Identify which cell holds the provided text, then report its [x, y] central coordinate. 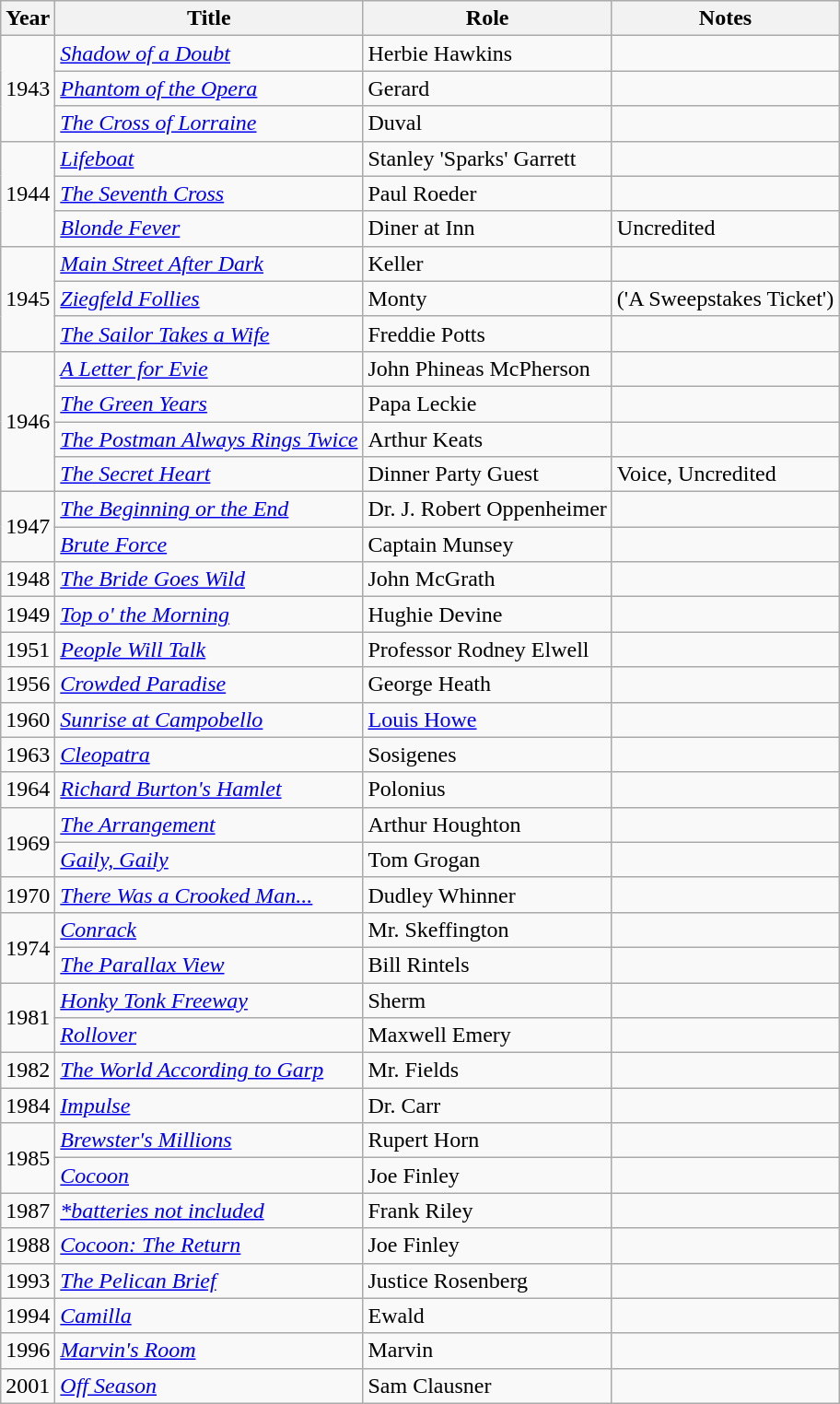
The Green Years [209, 404]
Main Street After Dark [209, 263]
Duval [487, 123]
Hughie Devine [487, 614]
Ewald [487, 1316]
Sosigenes [487, 755]
1996 [28, 1351]
Brewster's Millions [209, 1141]
Gaily, Gaily [209, 860]
The Bride Goes Wild [209, 579]
Tom Grogan [487, 860]
Sunrise at Campobello [209, 720]
1964 [28, 790]
Sam Clausner [487, 1386]
People Will Talk [209, 649]
Shadow of a Doubt [209, 53]
Arthur Houghton [487, 825]
Mr. Fields [487, 1071]
Top o' the Morning [209, 614]
Papa Leckie [487, 404]
Bill Rintels [487, 965]
1948 [28, 579]
The Cross of Lorraine [209, 123]
John McGrath [487, 579]
George Heath [487, 684]
('A Sweepstakes Ticket') [725, 298]
The Parallax View [209, 965]
Rupert Horn [487, 1141]
1982 [28, 1071]
Camilla [209, 1316]
Year [28, 18]
1949 [28, 614]
1984 [28, 1106]
1963 [28, 755]
1987 [28, 1211]
The Secret Heart [209, 474]
Honky Tonk Freeway [209, 1000]
1951 [28, 649]
Gerard [487, 88]
Crowded Paradise [209, 684]
Paul Roeder [487, 193]
Impulse [209, 1106]
Rollover [209, 1035]
Notes [725, 18]
The World According to Garp [209, 1071]
Ziegfeld Follies [209, 298]
Captain Munsey [487, 544]
Freddie Potts [487, 333]
Louis Howe [487, 720]
1988 [28, 1246]
1993 [28, 1281]
1960 [28, 720]
Polonius [487, 790]
Dr. Carr [487, 1106]
The Seventh Cross [209, 193]
Uncredited [725, 228]
1985 [28, 1158]
Cocoon [209, 1176]
The Beginning or the End [209, 509]
1956 [28, 684]
1946 [28, 421]
Sherm [487, 1000]
Marvin's Room [209, 1351]
Dudley Whinner [487, 895]
1974 [28, 947]
The Pelican Brief [209, 1281]
There Was a Crooked Man... [209, 895]
1981 [28, 1017]
Phantom of the Opera [209, 88]
Dinner Party Guest [487, 474]
Maxwell Emery [487, 1035]
Brute Force [209, 544]
1970 [28, 895]
1947 [28, 527]
Arthur Keats [487, 439]
Keller [487, 263]
Role [487, 18]
Marvin [487, 1351]
Title [209, 18]
Stanley 'Sparks' Garrett [487, 158]
Diner at Inn [487, 228]
Professor Rodney Elwell [487, 649]
1969 [28, 842]
2001 [28, 1386]
1943 [28, 88]
Off Season [209, 1386]
Mr. Skeffington [487, 930]
A Letter for Evie [209, 369]
Cleopatra [209, 755]
Frank Riley [487, 1211]
Voice, Uncredited [725, 474]
Cocoon: The Return [209, 1246]
The Postman Always Rings Twice [209, 439]
Blonde Fever [209, 228]
Justice Rosenberg [487, 1281]
*batteries not included [209, 1211]
Lifeboat [209, 158]
1945 [28, 298]
Conrack [209, 930]
Dr. J. Robert Oppenheimer [487, 509]
Richard Burton's Hamlet [209, 790]
Herbie Hawkins [487, 53]
1994 [28, 1316]
Monty [487, 298]
John Phineas McPherson [487, 369]
The Arrangement [209, 825]
The Sailor Takes a Wife [209, 333]
1944 [28, 193]
